Detect which cell encompasses the target text, then output its [X, Y] center coordinate. 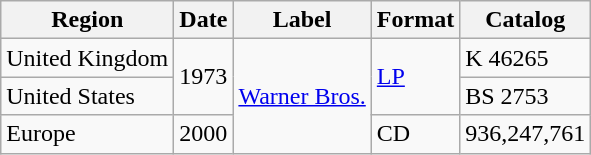
Format [415, 20]
936,247,761 [526, 134]
2000 [204, 134]
K 46265 [526, 58]
1973 [204, 77]
Warner Bros. [302, 96]
BS 2753 [526, 96]
United Kingdom [88, 58]
Europe [88, 134]
Catalog [526, 20]
Region [88, 20]
CD [415, 134]
Date [204, 20]
Label [302, 20]
LP [415, 77]
United States [88, 96]
